Scan for the cell matching the given text and deliver its [x, y] coordinate at center. 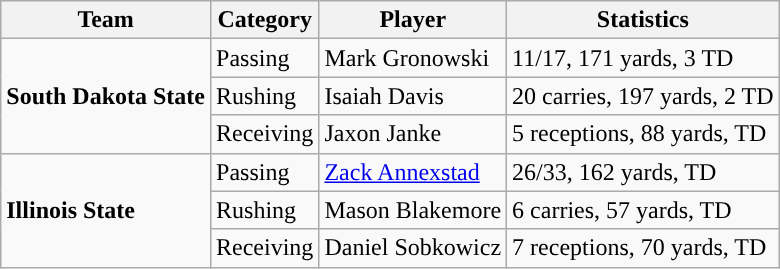
26/33, 162 yards, TD [644, 172]
7 receptions, 70 yards, TD [644, 248]
6 carries, 57 yards, TD [644, 210]
Mark Gronowski [413, 58]
Daniel Sobkowicz [413, 248]
Statistics [644, 20]
Team [106, 20]
Zack Annexstad [413, 172]
20 carries, 197 yards, 2 TD [644, 96]
11/17, 171 yards, 3 TD [644, 58]
Mason Blakemore [413, 210]
Jaxon Janke [413, 134]
Player [413, 20]
South Dakota State [106, 96]
Isaiah Davis [413, 96]
5 receptions, 88 yards, TD [644, 134]
Illinois State [106, 210]
Category [265, 20]
